Pinpoint the cell where the given text exists, returning its [X, Y] midpoint coordinate. 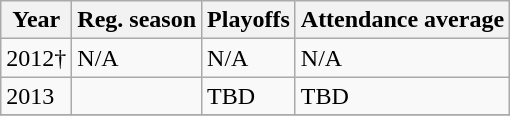
Playoffs [249, 20]
Attendance average [402, 20]
Reg. season [137, 20]
2013 [36, 96]
2012† [36, 58]
Year [36, 20]
